Output the [x, y] coordinate of the center of the cell containing the given text.  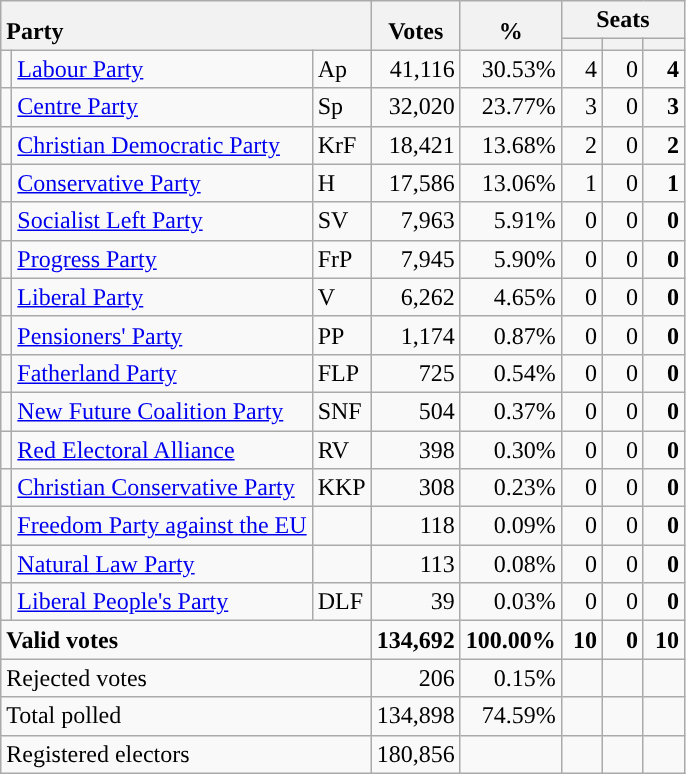
5.90% [510, 259]
504 [416, 411]
FrP [342, 259]
KKP [342, 488]
30.53% [510, 69]
0.30% [510, 449]
13.06% [510, 183]
0.03% [510, 602]
0.87% [510, 335]
100.00% [510, 640]
0.08% [510, 564]
206 [416, 678]
41,116 [416, 69]
1,174 [416, 335]
0.23% [510, 488]
7,945 [416, 259]
308 [416, 488]
Sp [342, 107]
0.54% [510, 373]
H [342, 183]
Total polled [186, 716]
Ap [342, 69]
Christian Democratic Party [162, 145]
V [342, 297]
180,856 [416, 754]
FLP [342, 373]
New Future Coalition Party [162, 411]
SNF [342, 411]
Votes [416, 26]
39 [416, 602]
23.77% [510, 107]
17,586 [416, 183]
Red Electoral Alliance [162, 449]
0.09% [510, 526]
Valid votes [186, 640]
Party [186, 26]
4.65% [510, 297]
Seats [622, 20]
RV [342, 449]
134,898 [416, 716]
Natural Law Party [162, 564]
118 [416, 526]
5.91% [510, 221]
Christian Conservative Party [162, 488]
Rejected votes [186, 678]
DLF [342, 602]
Registered electors [186, 754]
Liberal Party [162, 297]
Socialist Left Party [162, 221]
Pensioners' Party [162, 335]
74.59% [510, 716]
18,421 [416, 145]
0.15% [510, 678]
Freedom Party against the EU [162, 526]
0.37% [510, 411]
% [510, 26]
32,020 [416, 107]
Fatherland Party [162, 373]
Conservative Party [162, 183]
Liberal People's Party [162, 602]
Labour Party [162, 69]
Progress Party [162, 259]
725 [416, 373]
KrF [342, 145]
134,692 [416, 640]
13.68% [510, 145]
6,262 [416, 297]
PP [342, 335]
398 [416, 449]
Centre Party [162, 107]
7,963 [416, 221]
SV [342, 221]
113 [416, 564]
